For the text-containing cell, return its midpoint in [x, y] coordinate format. 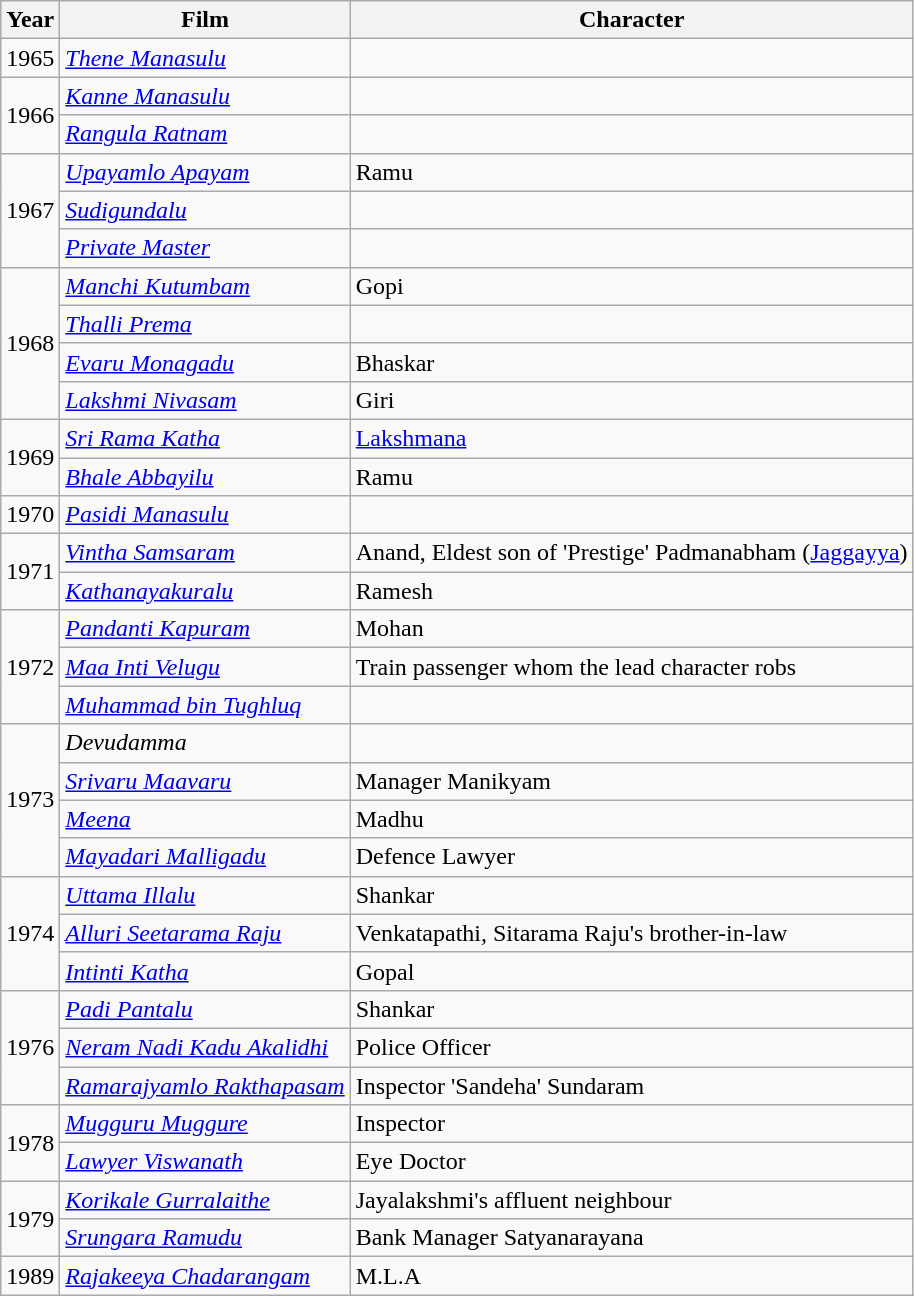
Pasidi Manasulu [205, 515]
Padi Pantalu [205, 1009]
Train passenger whom the lead character robs [632, 667]
Bhale Abbayilu [205, 477]
Sri Rama Katha [205, 438]
Rajakeeya Chadarangam [205, 1276]
Kanne Manasulu [205, 96]
1969 [30, 457]
Devudamma [205, 743]
Vintha Samsaram [205, 553]
1972 [30, 667]
Anand, Eldest son of 'Prestige' Padmanabham (Jaggayya) [632, 553]
1989 [30, 1276]
Inspector [632, 1124]
Mohan [632, 629]
1968 [30, 343]
Police Officer [632, 1047]
Manager Manikyam [632, 781]
Srungara Ramudu [205, 1238]
Bhaskar [632, 362]
Evaru Monagadu [205, 362]
Sudigundalu [205, 210]
Ramesh [632, 591]
Year [30, 20]
Bank Manager Satyanarayana [632, 1238]
1967 [30, 210]
Mugguru Muggure [205, 1124]
Manchi Kutumbam [205, 286]
1971 [30, 572]
1966 [30, 115]
Rangula Ratnam [205, 134]
Defence Lawyer [632, 857]
Thalli Prema [205, 324]
Jayalakshmi's affluent neighbour [632, 1200]
Lawyer Viswanath [205, 1162]
Thene Manasulu [205, 58]
Muhammad bin Tughluq [205, 705]
Eye Doctor [632, 1162]
Upayamlo Apayam [205, 172]
Lakshmi Nivasam [205, 400]
Maa Inti Velugu [205, 667]
Inspector 'Sandeha' Sundaram [632, 1085]
1979 [30, 1219]
Uttama Illalu [205, 895]
Meena [205, 819]
1973 [30, 800]
Giri [632, 400]
M.L.A [632, 1276]
Venkatapathi, Sitarama Raju's brother-in-law [632, 933]
Srivaru Maavaru [205, 781]
Film [205, 20]
1976 [30, 1047]
Mayadari Malligadu [205, 857]
1974 [30, 933]
1978 [30, 1143]
Pandanti Kapuram [205, 629]
Gopal [632, 971]
Korikale Gurralaithe [205, 1200]
Madhu [632, 819]
Private Master [205, 248]
Lakshmana [632, 438]
1965 [30, 58]
Kathanayakuralu [205, 591]
Intinti Katha [205, 971]
Ramarajyamlo Rakthapasam [205, 1085]
Neram Nadi Kadu Akalidhi [205, 1047]
Character [632, 20]
Alluri Seetarama Raju [205, 933]
1970 [30, 515]
Gopi [632, 286]
